Detect which cell encompasses the target text, then output its (x, y) center coordinate. 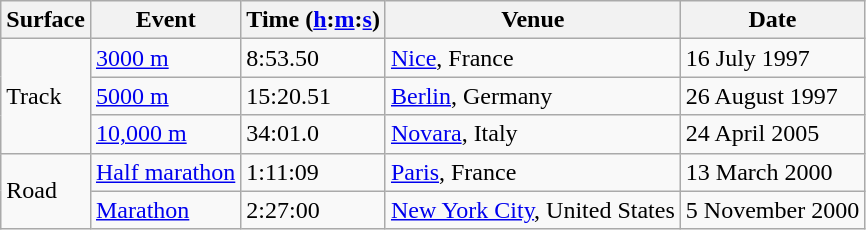
Venue (532, 20)
1:11:09 (314, 172)
26 August 1997 (772, 96)
Paris, France (532, 172)
13 March 2000 (772, 172)
10,000 m (165, 134)
New York City, United States (532, 210)
34:01.0 (314, 134)
15:20.51 (314, 96)
3000 m (165, 58)
Surface (46, 20)
5 November 2000 (772, 210)
8:53.50 (314, 58)
Event (165, 20)
Track (46, 96)
Nice, France (532, 58)
5000 m (165, 96)
Marathon (165, 210)
16 July 1997 (772, 58)
Novara, Italy (532, 134)
Half marathon (165, 172)
Road (46, 191)
Berlin, Germany (532, 96)
Time (h:m:s) (314, 20)
2:27:00 (314, 210)
Date (772, 20)
24 April 2005 (772, 134)
